Locate the cell with the specified text and output its (x, y) center coordinate. 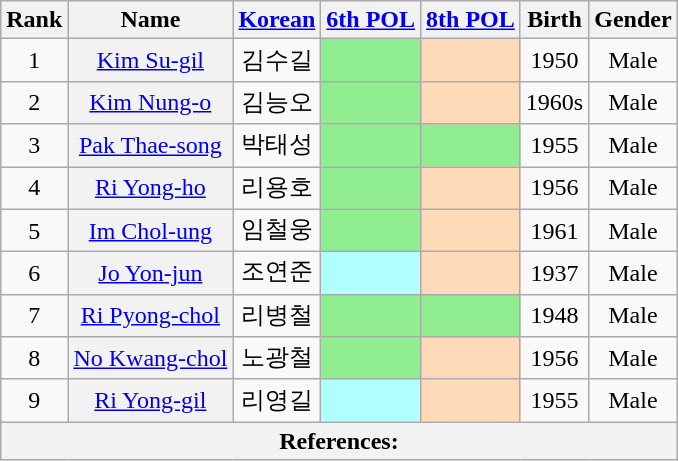
No Kwang-chol (150, 358)
Korean (277, 20)
7 (34, 316)
노광철 (277, 358)
조연준 (277, 274)
1950 (554, 60)
Name (150, 20)
Gender (633, 20)
리영길 (277, 400)
1948 (554, 316)
References: (339, 441)
박태성 (277, 146)
Ri Yong-ho (150, 188)
Jo Yon-jun (150, 274)
1937 (554, 274)
임철웅 (277, 230)
6 (34, 274)
Ri Yong-gil (150, 400)
리용호 (277, 188)
리병철 (277, 316)
Ri Pyong-chol (150, 316)
김능오 (277, 102)
8 (34, 358)
6th POL (371, 20)
Kim Su-gil (150, 60)
1961 (554, 230)
2 (34, 102)
3 (34, 146)
Rank (34, 20)
9 (34, 400)
4 (34, 188)
Kim Nung-o (150, 102)
김수길 (277, 60)
Im Chol-ung (150, 230)
5 (34, 230)
Birth (554, 20)
Pak Thae-song (150, 146)
1 (34, 60)
8th POL (471, 20)
1960s (554, 102)
